For the text-containing cell, return its midpoint in [X, Y] coordinate format. 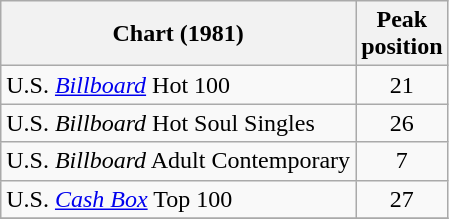
27 [402, 199]
U.S. Billboard Hot 100 [178, 85]
7 [402, 161]
Chart (1981) [178, 34]
U.S. Billboard Adult Contemporary [178, 161]
U.S. Cash Box Top 100 [178, 199]
U.S. Billboard Hot Soul Singles [178, 123]
21 [402, 85]
Peakposition [402, 34]
26 [402, 123]
